Return (X, Y) of the center of cell containing provided text 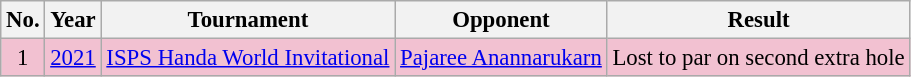
Pajaree Anannarukarn (501, 58)
2021 (73, 58)
Tournament (248, 20)
1 (23, 58)
Result (758, 20)
ISPS Handa World Invitational (248, 58)
Opponent (501, 20)
Lost to par on second extra hole (758, 58)
Year (73, 20)
No. (23, 20)
